Determine the [x, y] coordinate at the center of the cell enclosing the given text.  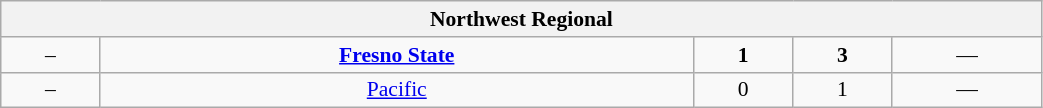
0 [744, 90]
Fresno State [397, 55]
Northwest Regional [522, 19]
Pacific [397, 90]
3 [842, 55]
